Locate the cell with the specified text and output its (x, y) center coordinate. 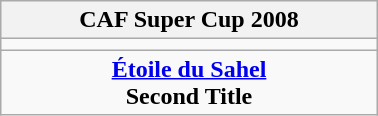
CAF Super Cup 2008 (189, 20)
Étoile du SahelSecond Title (189, 82)
